Identify which cell holds the provided text, then report its [x, y] central coordinate. 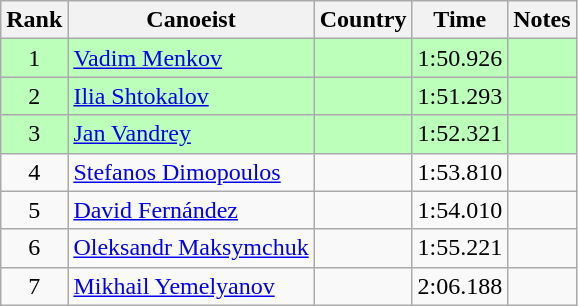
1:54.010 [460, 210]
Country [363, 20]
Mikhail Yemelyanov [191, 286]
Jan Vandrey [191, 134]
Ilia Shtokalov [191, 96]
5 [34, 210]
1:53.810 [460, 172]
2 [34, 96]
Notes [542, 20]
6 [34, 248]
David Fernández [191, 210]
7 [34, 286]
1:51.293 [460, 96]
Stefanos Dimopoulos [191, 172]
1:50.926 [460, 58]
2:06.188 [460, 286]
Time [460, 20]
Rank [34, 20]
Canoeist [191, 20]
1 [34, 58]
1:52.321 [460, 134]
3 [34, 134]
4 [34, 172]
Vadim Menkov [191, 58]
Oleksandr Maksymchuk [191, 248]
1:55.221 [460, 248]
